Pinpoint the cell where the given text exists, returning its [X, Y] midpoint coordinate. 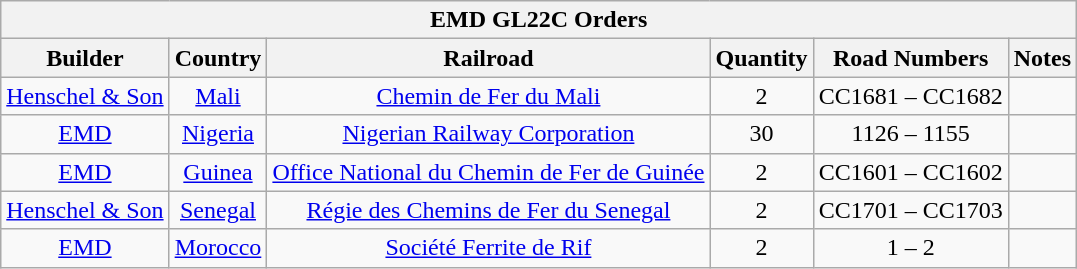
Senegal [218, 210]
Régie des Chemins de Fer du Senegal [488, 210]
Mali [218, 96]
Société Ferrite de Rif [488, 248]
CC1681 – CC1682 [910, 96]
1 – 2 [910, 248]
CC1601 – CC1602 [910, 172]
Country [218, 58]
Notes [1042, 58]
Nigerian Railway Corporation [488, 134]
Railroad [488, 58]
Builder [85, 58]
Morocco [218, 248]
Quantity [762, 58]
30 [762, 134]
Nigeria [218, 134]
Chemin de Fer du Mali [488, 96]
1126 – 1155 [910, 134]
Office National du Chemin de Fer de Guinée [488, 172]
Guinea [218, 172]
EMD GL22C Orders [539, 20]
Road Numbers [910, 58]
CC1701 – CC1703 [910, 210]
